Return the (x, y) coordinate for the center point of the cell that contains the specified text.  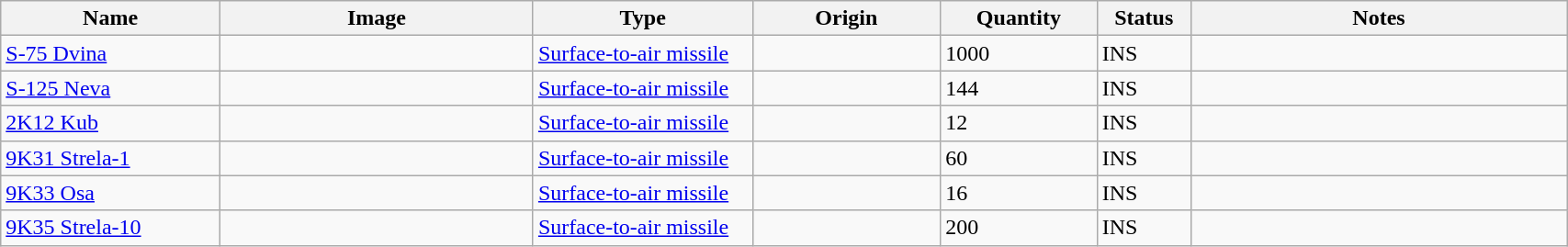
16 (1019, 193)
S-75 Dvina (110, 53)
Notes (1378, 18)
Type (643, 18)
Quantity (1019, 18)
Name (110, 18)
12 (1019, 123)
1000 (1019, 53)
200 (1019, 228)
2K12 Kub (110, 123)
9K33 Osa (110, 193)
9K35 Strela-10 (110, 228)
Origin (847, 18)
S-125 Neva (110, 88)
9K31 Strela-1 (110, 158)
Image (377, 18)
144 (1019, 88)
60 (1019, 158)
Status (1144, 18)
